Identify which cell holds the provided text, then report its [X, Y] central coordinate. 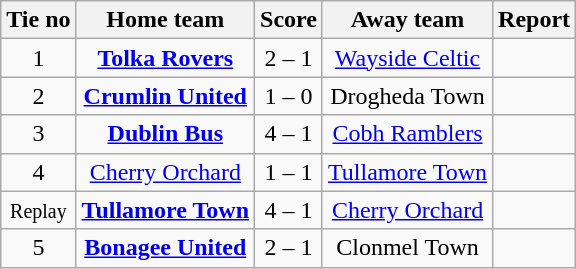
1 [38, 58]
3 [38, 134]
Report [534, 20]
Tie no [38, 20]
Away team [407, 20]
Tolka Rovers [165, 58]
Dublin Bus [165, 134]
Score [289, 20]
Crumlin United [165, 96]
Bonagee United [165, 248]
Home team [165, 20]
Replay [38, 210]
Clonmel Town [407, 248]
1 – 1 [289, 172]
5 [38, 248]
Cobh Ramblers [407, 134]
2 [38, 96]
Drogheda Town [407, 96]
4 [38, 172]
Wayside Celtic [407, 58]
1 – 0 [289, 96]
